From the cell containing the given text, extract its center point as (X, Y) coordinate. 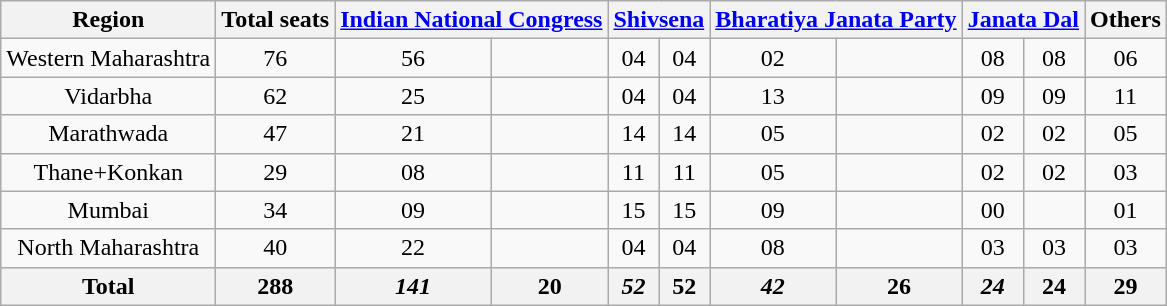
Western Maharashtra (108, 58)
06 (1126, 58)
Thane+Konkan (108, 172)
Janata Dal (1023, 20)
00 (992, 210)
Region (108, 20)
Indian National Congress (472, 20)
76 (276, 58)
25 (414, 96)
26 (899, 286)
Shivsena (659, 20)
13 (773, 96)
Mumbai (108, 210)
141 (414, 286)
21 (414, 134)
20 (550, 286)
Total seats (276, 20)
42 (773, 286)
34 (276, 210)
56 (414, 58)
Others (1126, 20)
Total (108, 286)
288 (276, 286)
Vidarbha (108, 96)
Marathwada (108, 134)
62 (276, 96)
22 (414, 248)
47 (276, 134)
Bharatiya Janata Party (836, 20)
01 (1126, 210)
40 (276, 248)
North Maharashtra (108, 248)
